Identify which cell holds the provided text, then report its [x, y] central coordinate. 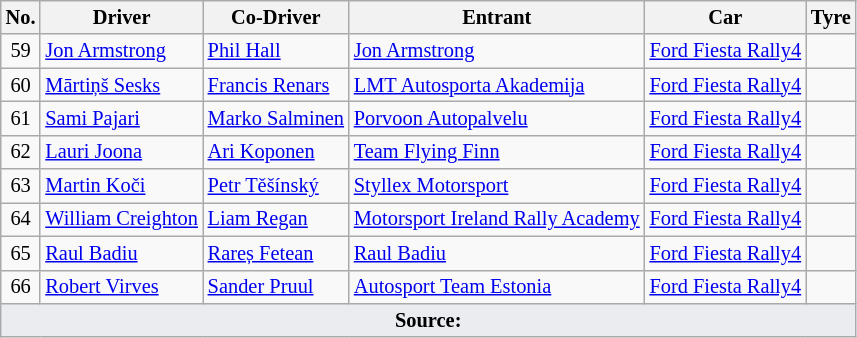
Entrant [497, 17]
65 [21, 253]
59 [21, 51]
64 [21, 219]
Styllex Motorsport [497, 186]
63 [21, 186]
62 [21, 152]
Motorsport Ireland Rally Academy [497, 219]
Driver [121, 17]
Autosport Team Estonia [497, 287]
Porvoon Autopalvelu [497, 118]
Liam Regan [276, 219]
Sander Pruul [276, 287]
Co-Driver [276, 17]
Car [726, 17]
60 [21, 85]
Ari Koponen [276, 152]
Francis Renars [276, 85]
Robert Virves [121, 287]
Mārtiņš Sesks [121, 85]
Sami Pajari [121, 118]
Phil Hall [276, 51]
William Creighton [121, 219]
Rareș Fetean [276, 253]
66 [21, 287]
Lauri Joona [121, 152]
Source: [428, 320]
Martin Koči [121, 186]
No. [21, 17]
LMT Autosporta Akademija [497, 85]
Team Flying Finn [497, 152]
61 [21, 118]
Marko Salminen [276, 118]
Tyre [831, 17]
Petr Těšínský [276, 186]
